Extract the [X, Y] coordinate from the center of the cell holding the provided text.  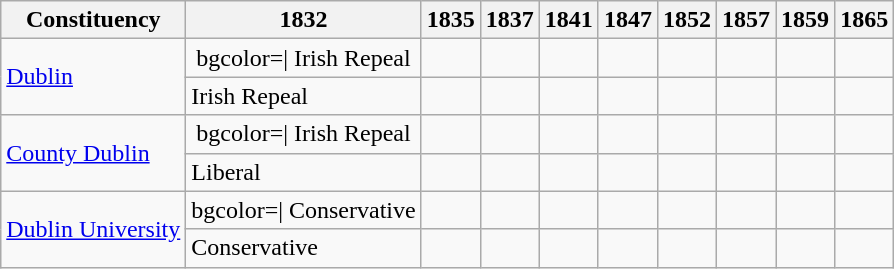
1847 [628, 20]
1859 [806, 20]
Liberal [304, 172]
Conservative [304, 248]
County Dublin [94, 153]
1832 [304, 20]
Constituency [94, 20]
Dublin [94, 77]
Dublin University [94, 229]
Irish Repeal [304, 96]
1865 [864, 20]
1857 [746, 20]
bgcolor=| Conservative [304, 210]
1852 [686, 20]
1835 [450, 20]
1837 [510, 20]
1841 [568, 20]
